Return [X, Y] of the center of cell containing provided text 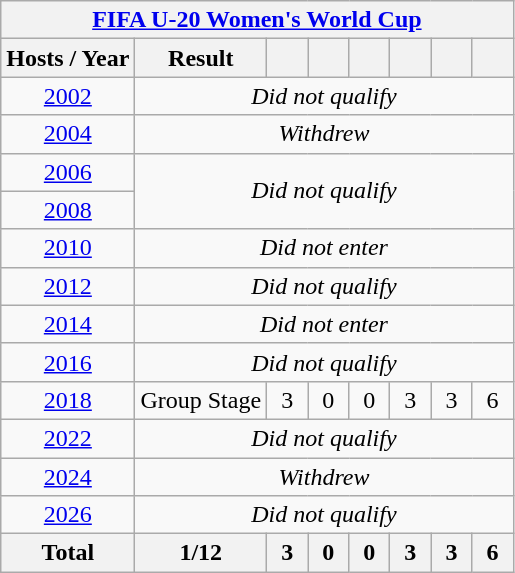
2022 [68, 438]
2002 [68, 96]
2012 [68, 286]
FIFA U-20 Women's World Cup [257, 20]
2006 [68, 172]
2014 [68, 324]
1/12 [201, 553]
Group Stage [201, 400]
2018 [68, 400]
2024 [68, 477]
2016 [68, 362]
Result [201, 58]
2008 [68, 210]
Hosts / Year [68, 58]
2026 [68, 515]
2010 [68, 248]
Total [68, 553]
2004 [68, 134]
